For the text-containing cell, return its midpoint in [x, y] coordinate format. 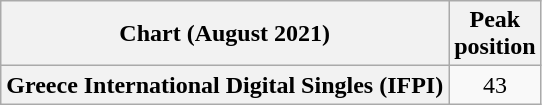
Greece International Digital Singles (IFPI) [225, 85]
43 [495, 85]
Chart (August 2021) [225, 34]
Peakposition [495, 34]
